Find where the given text appears and provide that cell's center as (X, Y) coordinate. 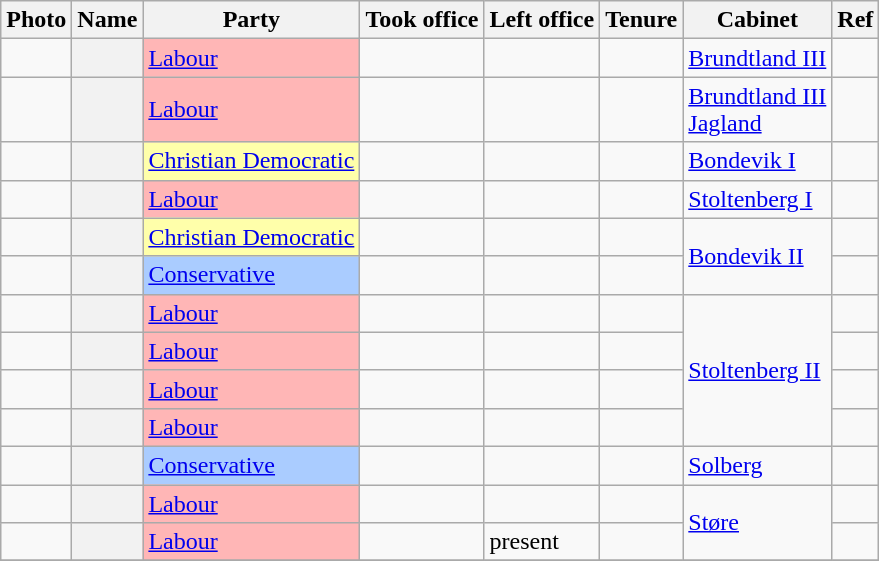
Brundtland III (758, 58)
Stoltenberg I (758, 199)
Left office (542, 20)
Bondevik II (758, 256)
Tenure (642, 20)
Støre (758, 522)
present (542, 542)
Ref (856, 20)
Bondevik I (758, 161)
Party (252, 20)
Solberg (758, 465)
Name (108, 20)
Took office (422, 20)
Cabinet (758, 20)
Photo (36, 20)
Brundtland IIIJagland (758, 110)
Stoltenberg II (758, 370)
